Provide the [X, Y] coordinate of the cell's center where the given text is located.  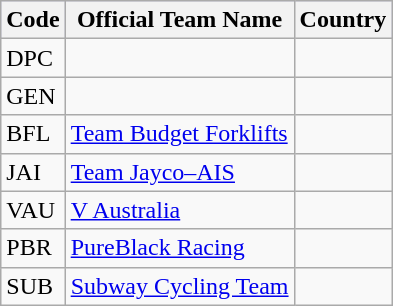
SUB [33, 286]
Team Budget Forklifts [180, 134]
V Australia [180, 210]
JAI [33, 172]
PBR [33, 248]
GEN [33, 96]
Subway Cycling Team [180, 286]
Code [33, 20]
Official Team Name [180, 20]
VAU [33, 210]
Country [343, 20]
PureBlack Racing [180, 248]
BFL [33, 134]
Team Jayco–AIS [180, 172]
DPC [33, 58]
